Detect which cell encompasses the target text, then output its [x, y] center coordinate. 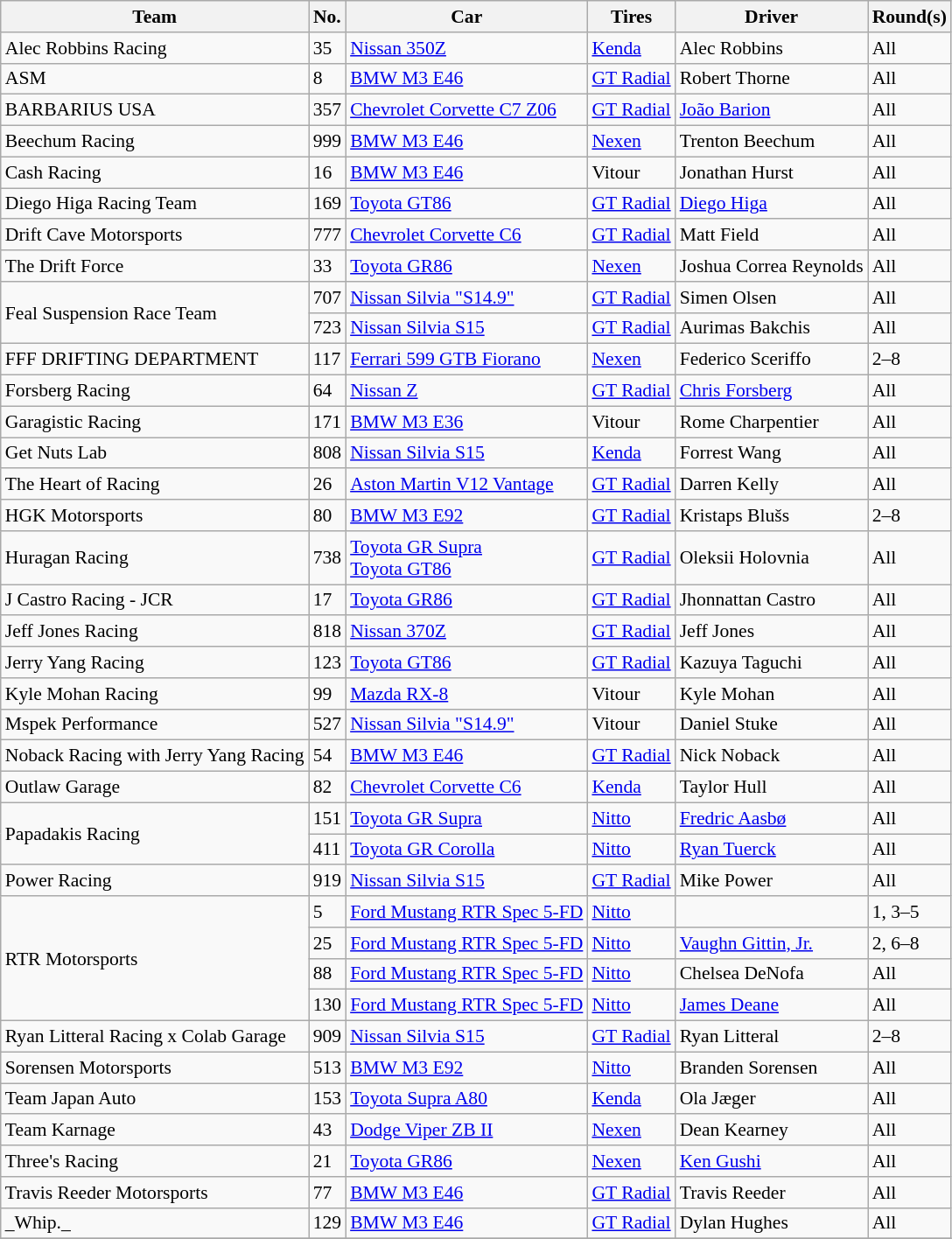
Sorensen Motorsports [155, 1067]
Jhonnattan Castro [772, 600]
26 [327, 485]
Diego Higa Racing Team [155, 204]
Matt Field [772, 235]
BMW M3 E36 [466, 422]
Noback Racing with Jerry Yang Racing [155, 756]
723 [327, 328]
21 [327, 1161]
The Heart of Racing [155, 485]
Forrest Wang [772, 453]
Nissan Z [466, 391]
Robert Thorne [772, 79]
Ryan Tuerck [772, 850]
80 [327, 515]
Dylan Hughes [772, 1223]
Simen Olsen [772, 297]
Darren Kelly [772, 485]
808 [327, 453]
909 [327, 1037]
BARBARIUS USA [155, 110]
Aston Martin V12 Vantage [466, 485]
Team Karnage [155, 1130]
ASM [155, 79]
8 [327, 79]
Ken Gushi [772, 1161]
Beechum Racing [155, 142]
Daniel Stuke [772, 724]
Driver [772, 17]
Papadakis Racing [155, 833]
The Drift Force [155, 266]
Oleksii Holovnia [772, 558]
Chevrolet Corvette C7 Z06 [466, 110]
Mazda RX-8 [466, 694]
Drift Cave Motorsports [155, 235]
Ryan Litteral [772, 1037]
25 [327, 943]
Jerry Yang Racing [155, 662]
João Barion [772, 110]
Toyota GR SupraToyota GT86 [466, 558]
129 [327, 1223]
Taylor Hull [772, 787]
Toyota GR Corolla [466, 850]
99 [327, 694]
Travis Reeder Motorsports [155, 1193]
16 [327, 172]
153 [327, 1099]
Chelsea DeNofa [772, 974]
Mike Power [772, 881]
Ferrari 599 GTB Fiorano [466, 360]
Tires [631, 17]
171 [327, 422]
_Whip._ [155, 1223]
Vaughn Gittin, Jr. [772, 943]
5 [327, 912]
Joshua Correa Reynolds [772, 266]
Fredric Aasbø [772, 818]
Cash Racing [155, 172]
Nick Noback [772, 756]
Power Racing [155, 881]
Garagistic Racing [155, 422]
818 [327, 632]
Outlaw Garage [155, 787]
Round(s) [910, 17]
James Deane [772, 1005]
Jeff Jones [772, 632]
411 [327, 850]
Jeff Jones Racing [155, 632]
Toyota Supra A80 [466, 1099]
Car [466, 17]
Branden Sorensen [772, 1067]
999 [327, 142]
Huragan Racing [155, 558]
738 [327, 558]
169 [327, 204]
82 [327, 787]
Team [155, 17]
Nissan 370Z [466, 632]
2, 6–8 [910, 943]
Get Nuts Lab [155, 453]
Team Japan Auto [155, 1099]
Ola Jæger [772, 1099]
Ryan Litteral Racing x Colab Garage [155, 1037]
33 [327, 266]
Kyle Mohan [772, 694]
Aurimas Bakchis [772, 328]
RTR Motorsports [155, 958]
35 [327, 48]
Feal Suspension Race Team [155, 313]
Forsberg Racing [155, 391]
No. [327, 17]
357 [327, 110]
Kristaps Blušs [772, 515]
88 [327, 974]
707 [327, 297]
77 [327, 1193]
43 [327, 1130]
Alec Robbins [772, 48]
J Castro Racing - JCR [155, 600]
FFF DRIFTING DEPARTMENT [155, 360]
Toyota GR Supra [466, 818]
777 [327, 235]
527 [327, 724]
54 [327, 756]
Rome Charpentier [772, 422]
1, 3–5 [910, 912]
64 [327, 391]
151 [327, 818]
Kazuya Taguchi [772, 662]
17 [327, 600]
Diego Higa [772, 204]
117 [327, 360]
123 [327, 662]
Three's Racing [155, 1161]
130 [327, 1005]
Chris Forsberg [772, 391]
HGK Motorsports [155, 515]
Dodge Viper ZB II [466, 1130]
Trenton Beechum [772, 142]
Jonathan Hurst [772, 172]
513 [327, 1067]
Kyle Mohan Racing [155, 694]
919 [327, 881]
Alec Robbins Racing [155, 48]
Mspek Performance [155, 724]
Travis Reeder [772, 1193]
Federico Sceriffo [772, 360]
Dean Kearney [772, 1130]
Nissan 350Z [466, 48]
